Find where the given text appears and provide that cell's center as (X, Y) coordinate. 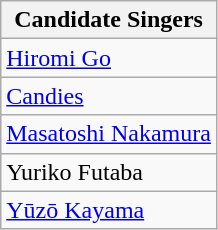
Masatoshi Nakamura (109, 134)
Candidate Singers (109, 20)
Candies (109, 96)
Yuriko Futaba (109, 172)
Hiromi Go (109, 58)
Yūzō Kayama (109, 210)
